Determine the [X, Y] coordinate at the center of the cell enclosing the given text.  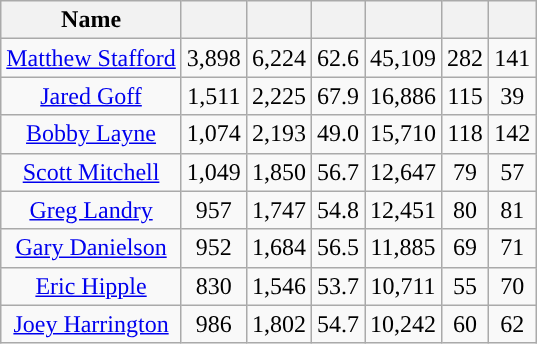
952 [214, 248]
1,511 [214, 96]
Joey Harrington [92, 324]
1,074 [214, 134]
282 [466, 58]
2,193 [278, 134]
60 [466, 324]
56.5 [338, 248]
54.7 [338, 324]
Name [92, 20]
142 [512, 134]
Scott Mitchell [92, 172]
1,049 [214, 172]
Greg Landry [92, 210]
56.7 [338, 172]
Gary Danielson [92, 248]
81 [512, 210]
16,886 [404, 96]
2,225 [278, 96]
67.9 [338, 96]
57 [512, 172]
62 [512, 324]
15,710 [404, 134]
3,898 [214, 58]
118 [466, 134]
830 [214, 286]
Matthew Stafford [92, 58]
12,647 [404, 172]
Jared Goff [92, 96]
45,109 [404, 58]
79 [466, 172]
Bobby Layne [92, 134]
957 [214, 210]
55 [466, 286]
62.6 [338, 58]
10,711 [404, 286]
1,747 [278, 210]
11,885 [404, 248]
80 [466, 210]
141 [512, 58]
1,546 [278, 286]
53.7 [338, 286]
70 [512, 286]
49.0 [338, 134]
1,802 [278, 324]
54.8 [338, 210]
12,451 [404, 210]
6,224 [278, 58]
1,684 [278, 248]
71 [512, 248]
986 [214, 324]
39 [512, 96]
10,242 [404, 324]
Eric Hipple [92, 286]
115 [466, 96]
1,850 [278, 172]
69 [466, 248]
